Return the [x, y] coordinate for the center point of the cell that contains the specified text.  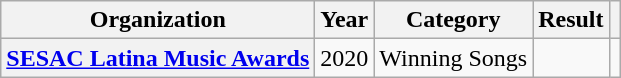
Organization [158, 20]
Category [454, 20]
Result [571, 20]
SESAC Latina Music Awards [158, 58]
2020 [344, 58]
Year [344, 20]
Winning Songs [454, 58]
